Identify which cell holds the provided text, then report its [x, y] central coordinate. 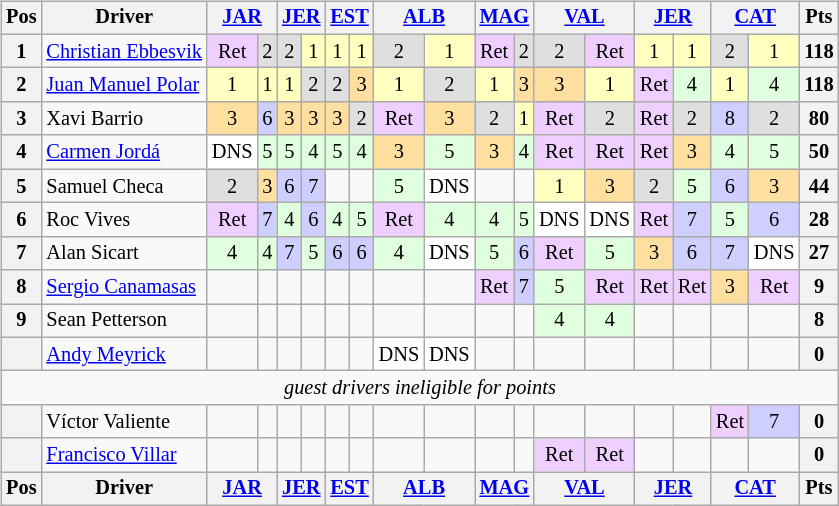
Francisco Villar [124, 455]
80 [818, 119]
Roc Vives [124, 220]
Carmen Jordá [124, 152]
Sergio Canamasas [124, 287]
Víctor Valiente [124, 422]
44 [818, 186]
Sean Petterson [124, 321]
28 [818, 220]
Juan Manuel Polar [124, 85]
Christian Ebbesvik [124, 51]
Samuel Checa [124, 186]
Alan Sicart [124, 253]
27 [818, 253]
Xavi Barrio [124, 119]
50 [818, 152]
Andy Meyrick [124, 354]
guest drivers ineligible for points [420, 388]
